Pinpoint the cell where the given text exists, returning its [X, Y] midpoint coordinate. 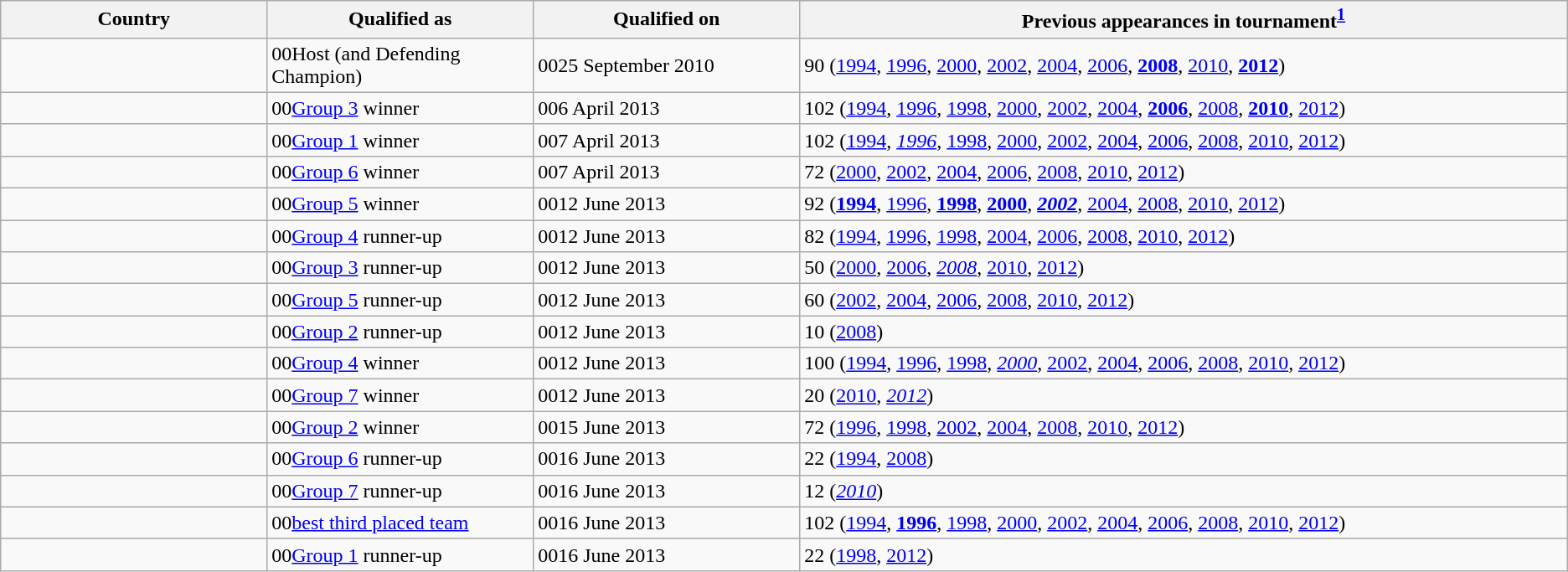
00Host (and Defending Champion) [400, 65]
00Group 2 winner [400, 427]
20 (2010, 2012) [1184, 395]
00Group 5 winner [400, 204]
00Group 3 winner [400, 108]
00Group 1 runner-up [400, 554]
50 (2000, 2006, 2008, 2010, 2012) [1184, 268]
00Group 7 runner-up [400, 491]
00Group 2 runner-up [400, 332]
0015 June 2013 [667, 427]
100 (1994, 1996, 1998, 2000, 2002, 2004, 2006, 2008, 2010, 2012) [1184, 363]
60 (2002, 2004, 2006, 2008, 2010, 2012) [1184, 300]
Country [134, 20]
72 (2000, 2002, 2004, 2006, 2008, 2010, 2012) [1184, 172]
Previous appearances in tournament1 [1184, 20]
22 (1994, 2008) [1184, 459]
22 (1998, 2012) [1184, 554]
00Group 5 runner-up [400, 300]
Qualified on [667, 20]
00Group 4 runner-up [400, 236]
0025 September 2010 [667, 65]
00Group 3 runner-up [400, 268]
82 (1994, 1996, 1998, 2004, 2006, 2008, 2010, 2012) [1184, 236]
00Group 6 winner [400, 172]
00Group 4 winner [400, 363]
00Group 7 winner [400, 395]
12 (2010) [1184, 491]
10 (2008) [1184, 332]
00best third placed team [400, 523]
92 (1994, 1996, 1998, 2000, 2002, 2004, 2008, 2010, 2012) [1184, 204]
006 April 2013 [667, 108]
00Group 1 winner [400, 140]
90 (1994, 1996, 2000, 2002, 2004, 2006, 2008, 2010, 2012) [1184, 65]
00Group 6 runner-up [400, 459]
72 (1996, 1998, 2002, 2004, 2008, 2010, 2012) [1184, 427]
Qualified as [400, 20]
